Determine the (X, Y) coordinate at the center of the cell enclosing the given text.  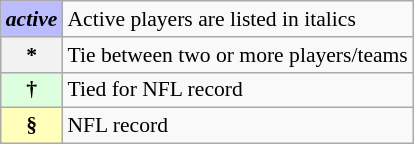
NFL record (237, 126)
Tie between two or more players/teams (237, 55)
* (32, 55)
Tied for NFL record (237, 90)
Active players are listed in italics (237, 19)
† (32, 90)
§ (32, 126)
active (32, 19)
